Capture the cell that displays the provided text and extract its (x, y) central coordinate. 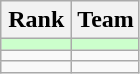
Team (106, 20)
Rank (36, 20)
